Return [X, Y] of the center of cell containing provided text 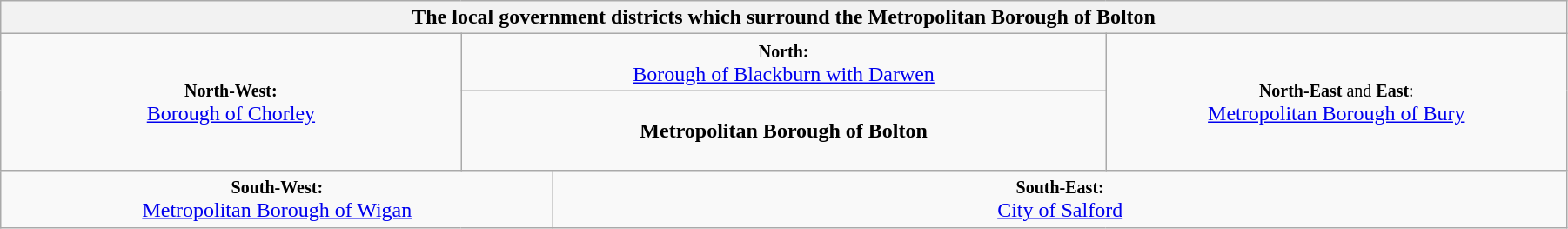
South-West:Metropolitan Borough of Wigan [277, 199]
South-East:City of Salford [1060, 199]
The local government districts which surround the Metropolitan Borough of Bolton [784, 17]
North-West:Borough of Chorley [231, 103]
North:Borough of Blackburn with Darwen [783, 63]
North-East and East:Metropolitan Borough of Bury [1337, 103]
Metropolitan Borough of Bolton [783, 131]
